Pinpoint the cell where the given text exists, returning its [x, y] midpoint coordinate. 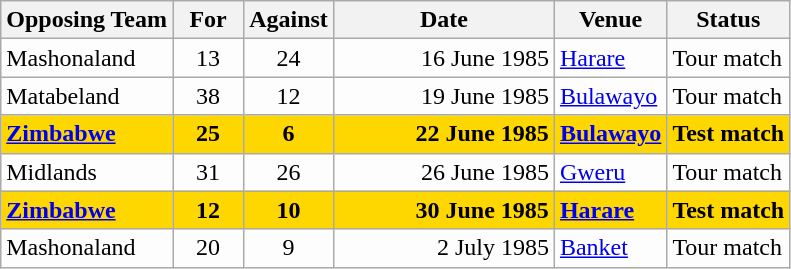
Matabeland [87, 96]
13 [208, 58]
31 [208, 172]
26 June 1985 [444, 172]
19 June 1985 [444, 96]
2 July 1985 [444, 248]
26 [289, 172]
Venue [610, 20]
6 [289, 134]
Gweru [610, 172]
10 [289, 210]
Against [289, 20]
20 [208, 248]
For [208, 20]
24 [289, 58]
25 [208, 134]
38 [208, 96]
30 June 1985 [444, 210]
16 June 1985 [444, 58]
Opposing Team [87, 20]
9 [289, 248]
Banket [610, 248]
22 June 1985 [444, 134]
Status [728, 20]
Midlands [87, 172]
Date [444, 20]
